Extract the [X, Y] coordinate from the center of the cell holding the provided text.  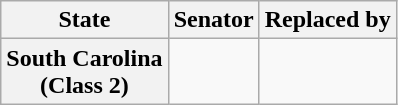
State [84, 20]
South Carolina(Class 2) [84, 72]
Replaced by [328, 20]
Senator [214, 20]
